Return (X, Y) of the center of cell containing provided text 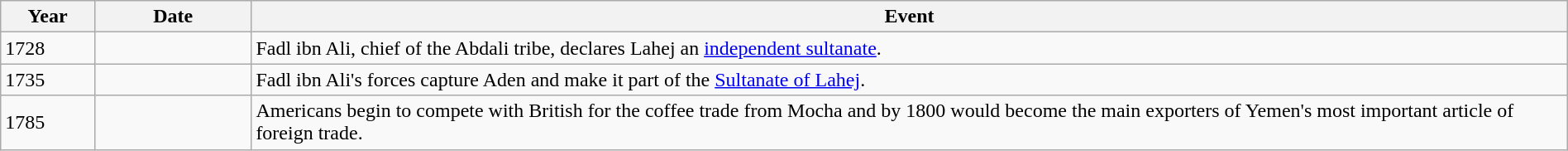
Fadl ibn Ali, chief of the Abdali tribe, declares Lahej an independent sultanate. (910, 48)
1735 (48, 80)
1785 (48, 123)
Year (48, 17)
Date (172, 17)
Fadl ibn Ali's forces capture Aden and make it part of the Sultanate of Lahej. (910, 80)
Event (910, 17)
1728 (48, 48)
